Search for the cell housing the specified text and yield its [X, Y] center coordinate. 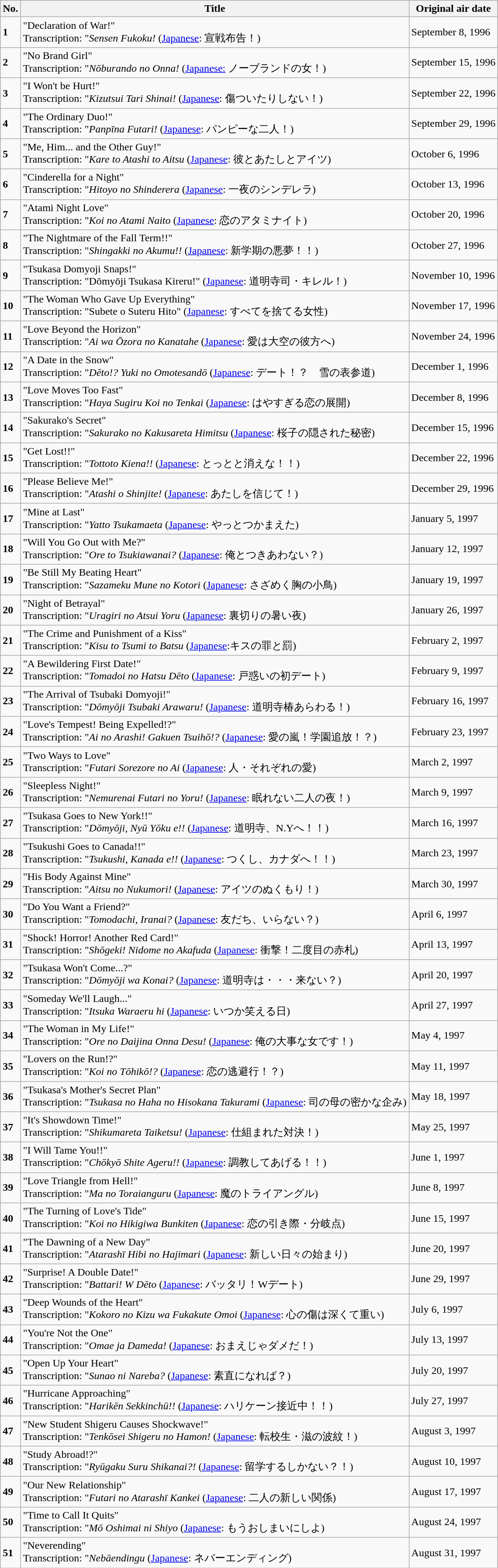
27 [10, 823]
September 15, 1996 [453, 63]
"Neverending"Transcription: "Nebāendingu (Japanese: ネバーエンディング) [215, 1553]
"You're Not the One"Transcription: "Omae ja Dameda! (Japanese: おまえじゃダメだ！) [215, 1340]
January 12, 1997 [453, 549]
41 [10, 1248]
"Sakurako's Secret"Transcription: "Sakurako no Kakusareta Himitsu (Japanese: 桜子の隠された秘密) [215, 428]
"Cinderella for a Night"Transcription: "Hitoyo no Shinderera (Japanese: 一夜のシンデレラ) [215, 184]
"The Ordinary Duo!"Transcription: "Panpīna Futari! (Japanese: パンピーな二人！) [215, 124]
February 9, 1997 [453, 671]
"Love's Tempest! Being Expelled!?"Transcription: "Ai no Arashi! Gakuen Tsuihō!? (Japanese: 愛の嵐！学園追放！？) [215, 732]
"Tsukasa Goes to New York!!"Transcription: "Dōmyōji, Nyū Yōku e!! (Japanese: 道明寺、N.Yへ！！) [215, 823]
"Hurricane Approaching"Transcription: "Harikēn Sekkinchū!! (Japanese: ハリケーン接近中！！) [215, 1401]
"Mine at Last"Transcription: "Yatto Tsukamaeta (Japanese: やっとつかまえた) [215, 519]
42 [10, 1279]
1 [10, 32]
"Night of Betrayal"Transcription: "Uragiri no Atsui Yoru (Japanese: 裏切りの暑い夜) [215, 610]
24 [10, 732]
7 [10, 215]
January 5, 1997 [453, 519]
"Deep Wounds of the Heart"Transcription: "Kokoro no Kizu wa Fukakute Omoi (Japanese: 心の傷は深くて重い) [215, 1309]
"Do You Want a Friend?"Transcription: "Tomodachi, Iranai? (Japanese: 友だち、いらない？) [215, 914]
September 22, 1996 [453, 93]
5 [10, 154]
July 27, 1997 [453, 1401]
September 8, 1996 [453, 32]
May 18, 1997 [453, 1097]
3 [10, 93]
August 24, 1997 [453, 1522]
November 10, 1996 [453, 275]
July 6, 1997 [453, 1309]
April 13, 1997 [453, 945]
40 [10, 1218]
14 [10, 428]
6 [10, 184]
April 20, 1997 [453, 975]
25 [10, 762]
August 10, 1997 [453, 1461]
November 17, 1996 [453, 306]
48 [10, 1461]
May 11, 1997 [453, 1066]
February 23, 1997 [453, 732]
"Sleepless Night!"Transcription: "Nemurenai Futari no Yoru! (Japanese: 眠れない二人の夜！) [215, 793]
"I Won't be Hurt!"Transcription: "Kizutsui Tari Shinai! (Japanese: 傷ついたりしない！) [215, 93]
39 [10, 1188]
December 8, 1996 [453, 397]
"Two Ways to Love"Transcription: "Futari Sorezore no Ai (Japanese: 人・それぞれの愛) [215, 762]
"Our New Relationship"Transcription: "Futari no Atarashī Kankei (Japanese: 二人の新しい関係) [215, 1492]
October 13, 1996 [453, 184]
October 27, 1996 [453, 245]
April 6, 1997 [453, 914]
"New Student Shigeru Causes Shockwave!"Transcription: "Tenkōsei Shigeru no Hamon! (Japanese: 転校生・滋の波紋！) [215, 1431]
19 [10, 580]
51 [10, 1553]
33 [10, 1005]
12 [10, 367]
21 [10, 640]
32 [10, 975]
"A Bewildering First Date!"Transcription: "Tomadoi no Hatsu Dēto (Japanese: 戸惑いの初デート) [215, 671]
45 [10, 1370]
11 [10, 336]
November 24, 1996 [453, 336]
8 [10, 245]
"Lovers on the Run!?"Transcription: "Koi no Tōhikō!? (Japanese: 恋の逃避行！？) [215, 1066]
June 8, 1997 [453, 1188]
August 31, 1997 [453, 1553]
Original air date [453, 9]
"The Dawning of a New Day"Transcription: "Atarashī Hibi no Hajimari (Japanese: 新しい日々の始まり) [215, 1248]
"Get Lost!!"Transcription: "Tottoto Kiena!! (Japanese: とっとと消えな！！) [215, 458]
"Study Abroad!?"Transcription: "Ryūgaku Suru Shikanai?! (Japanese: 留学するしかない？！) [215, 1461]
46 [10, 1401]
"It's Showdown Time!"Transcription: "Shikumareta Taiketsu! (Japanese: 仕組まれた対決！) [215, 1127]
10 [10, 306]
"I Will Tame You!!"Transcription: "Chōkyō Shite Ageru!! (Japanese: 調教してあげる！！) [215, 1158]
July 20, 1997 [453, 1370]
March 9, 1997 [453, 793]
"A Date in the Snow"Transcription: "Dēto!? Yuki no Omotesandō (Japanese: デート！？ 雪の表参道) [215, 367]
35 [10, 1066]
June 29, 1997 [453, 1279]
"Tsukushi Goes to Canada!!"Transcription: "Tsukushi, Kanada e!! (Japanese: つくし、カナダへ！！) [215, 853]
"Me, Him... and the Other Guy!"Transcription: "Kare to Atashi to Aitsu (Japanese: 彼とあたしとアイツ) [215, 154]
"Be Still My Beating Heart"Transcription: "Sazameku Mune no Kotori (Japanese: さざめく胸の小鳥) [215, 580]
38 [10, 1158]
2 [10, 63]
"The Turning of Love's Tide"Transcription: "Koi no Hikigiwa Bunkiten (Japanese: 恋の引き際・分岐点) [215, 1218]
13 [10, 397]
29 [10, 884]
"The Woman in My Life!"Transcription: "Ore no Daijina Onna Desu! (Japanese: 俺の大事な女です！) [215, 1036]
June 20, 1997 [453, 1248]
October 6, 1996 [453, 154]
23 [10, 701]
26 [10, 793]
August 17, 1997 [453, 1492]
January 19, 1997 [453, 580]
"Tsukasa Won't Come...?"Transcription: "Dōmyōji wa Konai? (Japanese: 道明寺は・・・来ない？) [215, 975]
"Open Up Your Heart"Transcription: "Sunao ni Nareba? (Japanese: 素直になれば？) [215, 1370]
31 [10, 945]
15 [10, 458]
June 15, 1997 [453, 1218]
April 27, 1997 [453, 1005]
"Declaration of War!"Transcription: "Sensen Fukoku! (Japanese: 宣戦布告！) [215, 32]
37 [10, 1127]
December 22, 1996 [453, 458]
28 [10, 853]
34 [10, 1036]
October 20, 1996 [453, 215]
"Love Beyond the Horizon"Transcription: "Ai wa Ōzora no Kanatahe (Japanese: 愛は大空の彼方へ) [215, 336]
"The Nightmare of the Fall Term!!"Transcription: "Shingakki no Akumu!! (Japanese: 新学期の悪夢！！) [215, 245]
9 [10, 275]
February 2, 1997 [453, 640]
"Love Moves Too Fast"Transcription: "Haya Sugiru Koi no Tenkai (Japanese: はやすぎる恋の展開) [215, 397]
June 1, 1997 [453, 1158]
December 29, 1996 [453, 488]
"Please Believe Me!"Transcription: "Atashi o Shinjite! (Japanese: あたしを信じて！) [215, 488]
March 2, 1997 [453, 762]
March 23, 1997 [453, 853]
"Someday We'll Laugh..."Transcription: "Itsuka Waraeru hi (Japanese: いつか笑える日) [215, 1005]
May 4, 1997 [453, 1036]
18 [10, 549]
Title [215, 9]
No. [10, 9]
22 [10, 671]
"Time to Call It Quits"Transcription: "Mō Oshimai ni Shiyo (Japanese: もうおしまいにしよ) [215, 1522]
December 15, 1996 [453, 428]
49 [10, 1492]
47 [10, 1431]
43 [10, 1309]
30 [10, 914]
March 30, 1997 [453, 884]
"Love Triangle from Hell!"Transcription: "Ma no Toraianguru (Japanese: 魔のトライアングル) [215, 1188]
"The Crime and Punishment of a Kiss"Transcription: "Kisu to Tsumi to Batsu (Japanese:キスの罪と罰) [215, 640]
20 [10, 610]
"Tsukasa Domyoji Snaps!"Transcription: "Dōmyōji Tsukasa Kireru!" (Japanese: 道明寺司・キレル！) [215, 275]
44 [10, 1340]
"The Woman Who Gave Up Everything"Transcription: "Subete o Suteru Hito" (Japanese: すべてを捨てる女性) [215, 306]
February 16, 1997 [453, 701]
17 [10, 519]
50 [10, 1522]
December 1, 1996 [453, 367]
August 3, 1997 [453, 1431]
"Tsukasa's Mother's Secret Plan"Transcription: "Tsukasa no Haha no Hisokana Takurami (Japanese: 司の母の密かな企み) [215, 1097]
"Atami Night Love"Transcription: "Koi no Atami Naito (Japanese: 恋のアタミナイト) [215, 215]
36 [10, 1097]
"Will You Go Out with Me?"Transcription: "Ore to Tsukiawanai? (Japanese: 俺とつきあわない？) [215, 549]
September 29, 1996 [453, 124]
"Surprise! A Double Date!"Transcription: "Battari! W Dēto (Japanese: バッタリ！Wデート) [215, 1279]
July 13, 1997 [453, 1340]
"His Body Against Mine"Transcription: "Aitsu no Nukumori! (Japanese: アイツのぬくもり！) [215, 884]
"No Brand Girl"Transcription: "Nōburando no Onna! (Japanese: ノーブランドの女！) [215, 63]
January 26, 1997 [453, 610]
May 25, 1997 [453, 1127]
"Shock! Horror! Another Red Card!"Transcription: "Shōgeki! Nidome no Akafuda (Japanese: 衝撃！二度目の赤札) [215, 945]
"The Arrival of Tsubaki Domyoji!"Transcription: "Dōmyōji Tsubaki Arawaru! (Japanese: 道明寺椿あらわる！) [215, 701]
March 16, 1997 [453, 823]
16 [10, 488]
4 [10, 124]
